Locate the cell with the specified text and output its (x, y) center coordinate. 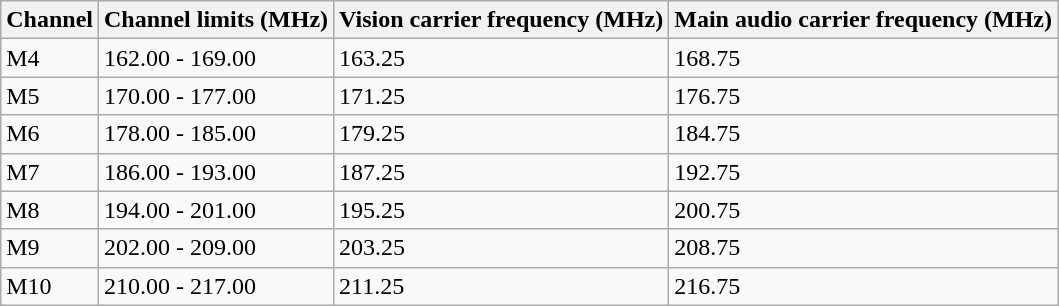
Main audio carrier frequency (MHz) (864, 20)
168.75 (864, 58)
203.25 (502, 248)
M5 (50, 96)
216.75 (864, 286)
194.00 - 201.00 (216, 210)
163.25 (502, 58)
171.25 (502, 96)
Vision carrier frequency (MHz) (502, 20)
178.00 - 185.00 (216, 134)
170.00 - 177.00 (216, 96)
M9 (50, 248)
210.00 - 217.00 (216, 286)
192.75 (864, 172)
M6 (50, 134)
202.00 - 209.00 (216, 248)
162.00 - 169.00 (216, 58)
Channel (50, 20)
211.25 (502, 286)
208.75 (864, 248)
187.25 (502, 172)
195.25 (502, 210)
M7 (50, 172)
179.25 (502, 134)
M4 (50, 58)
186.00 - 193.00 (216, 172)
Channel limits (MHz) (216, 20)
200.75 (864, 210)
M10 (50, 286)
184.75 (864, 134)
M8 (50, 210)
176.75 (864, 96)
